Provide the (x, y) coordinate of the cell's center where the given text is located.  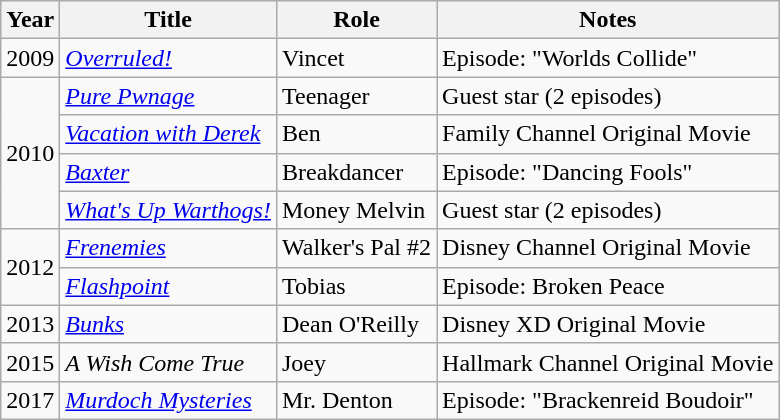
2015 (30, 362)
Year (30, 20)
Episode: "Dancing Fools" (608, 172)
Episode: "Brackenreid Boudoir" (608, 400)
Title (168, 20)
Vacation with Derek (168, 134)
Murdoch Mysteries (168, 400)
Episode: "Worlds Collide" (608, 58)
2009 (30, 58)
Vincet (356, 58)
2012 (30, 267)
Episode: Broken Peace (608, 286)
Tobias (356, 286)
Baxter (168, 172)
Joey (356, 362)
2017 (30, 400)
Teenager (356, 96)
Pure Pwnage (168, 96)
Disney Channel Original Movie (608, 248)
Ben (356, 134)
2010 (30, 153)
A Wish Come True (168, 362)
Dean O'Reilly (356, 324)
Breakdancer (356, 172)
Role (356, 20)
Mr. Denton (356, 400)
Frenemies (168, 248)
Money Melvin (356, 210)
Walker's Pal #2 (356, 248)
Overruled! (168, 58)
Hallmark Channel Original Movie (608, 362)
Disney XD Original Movie (608, 324)
Flashpoint (168, 286)
Notes (608, 20)
Bunks (168, 324)
2013 (30, 324)
What's Up Warthogs! (168, 210)
Family Channel Original Movie (608, 134)
